For the text-containing cell, return its midpoint in [X, Y] coordinate format. 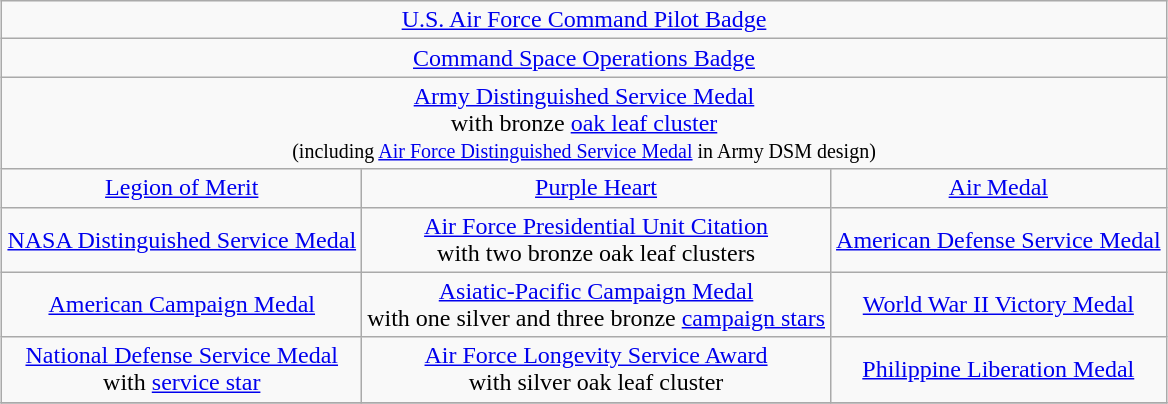
NASA Distinguished Service Medal [182, 240]
Air Force Presidential Unit Citation with two bronze oak leaf clusters [596, 240]
Army Distinguished Service Medalwith bronze oak leaf cluster(including Air Force Distinguished Service Medal in Army DSM design) [584, 123]
Legion of Merit [182, 188]
National Defense Service Medalwith service star [182, 370]
Philippine Liberation Medal [999, 370]
Asiatic-Pacific Campaign Medalwith one silver and three bronze campaign stars [596, 304]
American Campaign Medal [182, 304]
Command Space Operations Badge [584, 58]
Air Medal [999, 188]
American Defense Service Medal [999, 240]
U.S. Air Force Command Pilot Badge [584, 20]
Purple Heart [596, 188]
World War II Victory Medal [999, 304]
Air Force Longevity Service Awardwith silver oak leaf cluster [596, 370]
